Detect which cell encompasses the target text, then output its (X, Y) center coordinate. 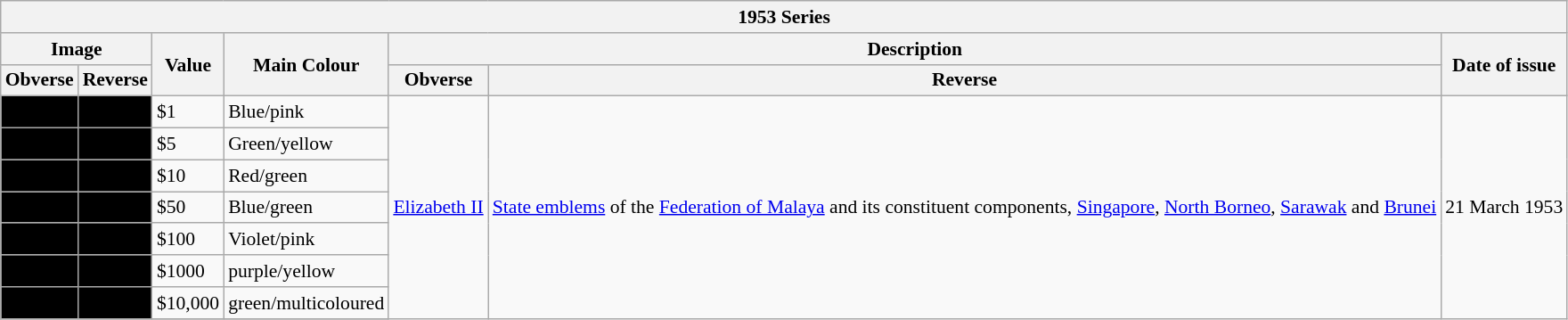
Description (914, 49)
Image (77, 49)
21 March 1953 (1504, 207)
1953 Series (784, 17)
$50 (188, 208)
Blue/pink (306, 112)
green/multicoloured (306, 303)
Violet/pink (306, 240)
purple/yellow (306, 271)
$10 (188, 176)
Main Colour (306, 64)
$5 (188, 144)
$100 (188, 240)
State emblems of the Federation of Malaya and its constituent components, Singapore, North Borneo, Sarawak and Brunei (965, 207)
$1000 (188, 271)
$10,000 (188, 303)
Green/yellow (306, 144)
Elizabeth II (438, 207)
$1 (188, 112)
Red/green (306, 176)
Date of issue (1504, 64)
Blue/green (306, 208)
Value (188, 64)
